Pinpoint the cell where the given text exists, returning its [X, Y] midpoint coordinate. 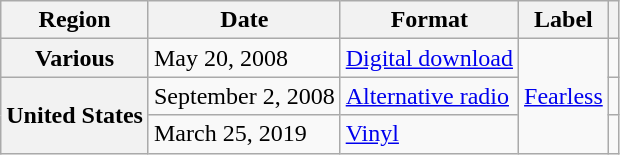
United States [75, 115]
May 20, 2008 [244, 58]
Various [75, 58]
Digital download [429, 58]
Region [75, 20]
Date [244, 20]
Label [564, 20]
September 2, 2008 [244, 96]
Vinyl [429, 134]
Alternative radio [429, 96]
Fearless [564, 96]
Format [429, 20]
March 25, 2019 [244, 134]
